From the cell containing the given text, extract its center point as [x, y] coordinate. 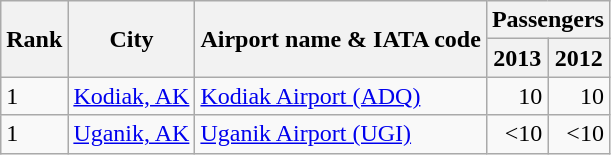
Airport name & IATA code [340, 39]
Kodiak Airport (ADQ) [340, 96]
2013 [517, 58]
Passengers [548, 20]
Uganik, AK [132, 134]
Uganik Airport (UGI) [340, 134]
City [132, 39]
2012 [579, 58]
Kodiak, AK [132, 96]
Rank [34, 39]
